Determine the [X, Y] coordinate at the center of the cell enclosing the given text.  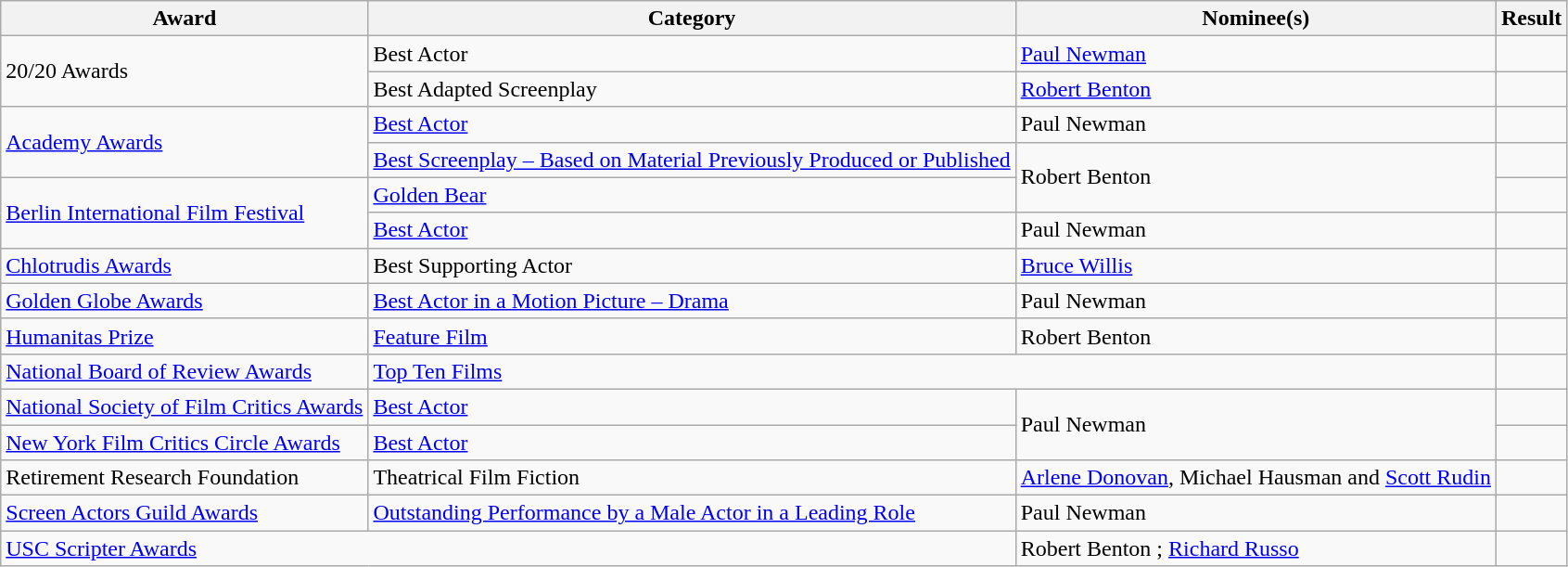
Screen Actors Guild Awards [185, 513]
Best Supporting Actor [692, 265]
Bruce Willis [1256, 265]
Nominee(s) [1256, 19]
Result [1531, 19]
Outstanding Performance by a Male Actor in a Leading Role [692, 513]
New York Film Critics Circle Awards [185, 443]
Best Screenplay – Based on Material Previously Produced or Published [692, 160]
USC Scripter Awards [508, 548]
Best Adapted Screenplay [692, 89]
Arlene Donovan, Michael Hausman and Scott Rudin [1256, 478]
Award [185, 19]
Golden Globe Awards [185, 301]
Humanitas Prize [185, 336]
National Board of Review Awards [185, 371]
Best Actor in a Motion Picture – Drama [692, 301]
Chlotrudis Awards [185, 265]
Robert Benton ; Richard Russo [1256, 548]
Category [692, 19]
20/20 Awards [185, 71]
Feature Film [692, 336]
National Society of Film Critics Awards [185, 406]
Theatrical Film Fiction [692, 478]
Top Ten Films [933, 371]
Golden Bear [692, 195]
Retirement Research Foundation [185, 478]
Academy Awards [185, 142]
Berlin International Film Festival [185, 213]
